Scan for the cell matching the given text and deliver its (X, Y) coordinate at center. 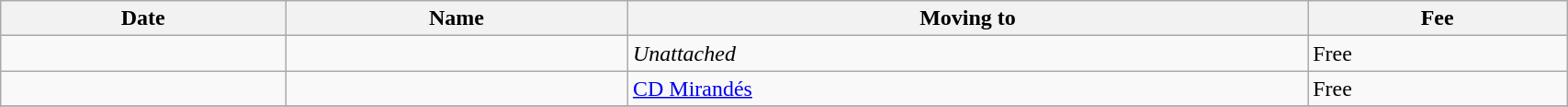
Date (143, 18)
Unattached (967, 53)
Name (457, 18)
Fee (1438, 18)
CD Mirandés (967, 89)
Moving to (967, 18)
